Pinpoint the cell where the given text exists, returning its (X, Y) midpoint coordinate. 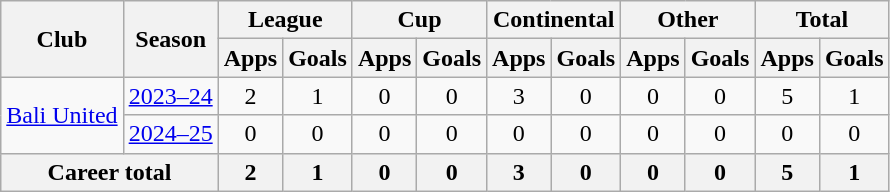
League (285, 20)
Bali United (62, 115)
Total (822, 20)
Continental (554, 20)
Other (688, 20)
Season (170, 39)
Career total (110, 172)
Club (62, 39)
2024–25 (170, 134)
Cup (419, 20)
2023–24 (170, 96)
